Search for the cell housing the specified text and yield its [x, y] center coordinate. 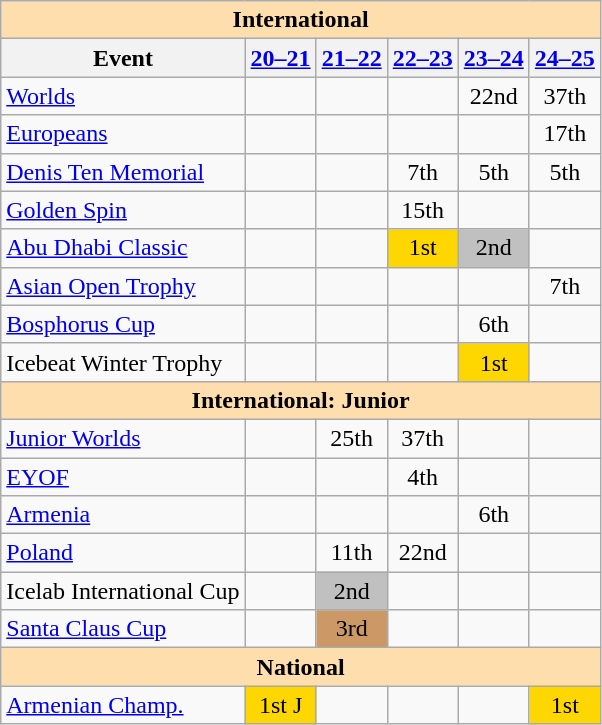
Junior Worlds [123, 438]
International: Junior [301, 400]
20–21 [280, 58]
17th [564, 134]
Europeans [123, 134]
15th [422, 210]
22–23 [422, 58]
11th [352, 553]
4th [422, 477]
Denis Ten Memorial [123, 172]
National [301, 667]
International [301, 20]
Abu Dhabi Classic [123, 248]
Icebeat Winter Trophy [123, 362]
3rd [352, 629]
Asian Open Trophy [123, 286]
Golden Spin [123, 210]
1st J [280, 705]
Worlds [123, 96]
Santa Claus Cup [123, 629]
21–22 [352, 58]
24–25 [564, 58]
Poland [123, 553]
Armenia [123, 515]
Event [123, 58]
EYOF [123, 477]
Icelab International Cup [123, 591]
Bosphorus Cup [123, 324]
23–24 [494, 58]
25th [352, 438]
Armenian Champ. [123, 705]
